Determine the (x, y) coordinate at the center of the cell enclosing the given text.  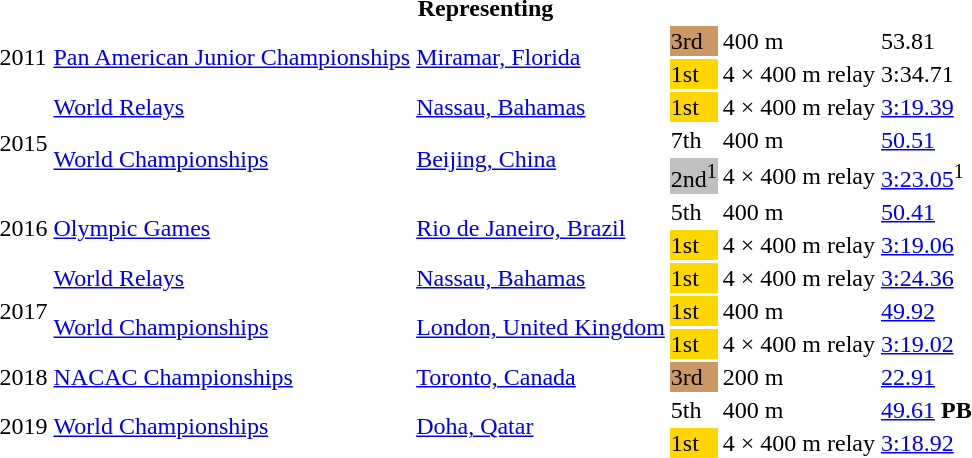
Miramar, Florida (541, 58)
London, United Kingdom (541, 328)
2nd1 (694, 176)
200 m (798, 377)
Rio de Janeiro, Brazil (541, 228)
NACAC Championships (232, 377)
Beijing, China (541, 160)
Olympic Games (232, 228)
Toronto, Canada (541, 377)
7th (694, 140)
Pan American Junior Championships (232, 58)
Doha, Qatar (541, 426)
